Pinpoint the cell where the given text exists, returning its (X, Y) midpoint coordinate. 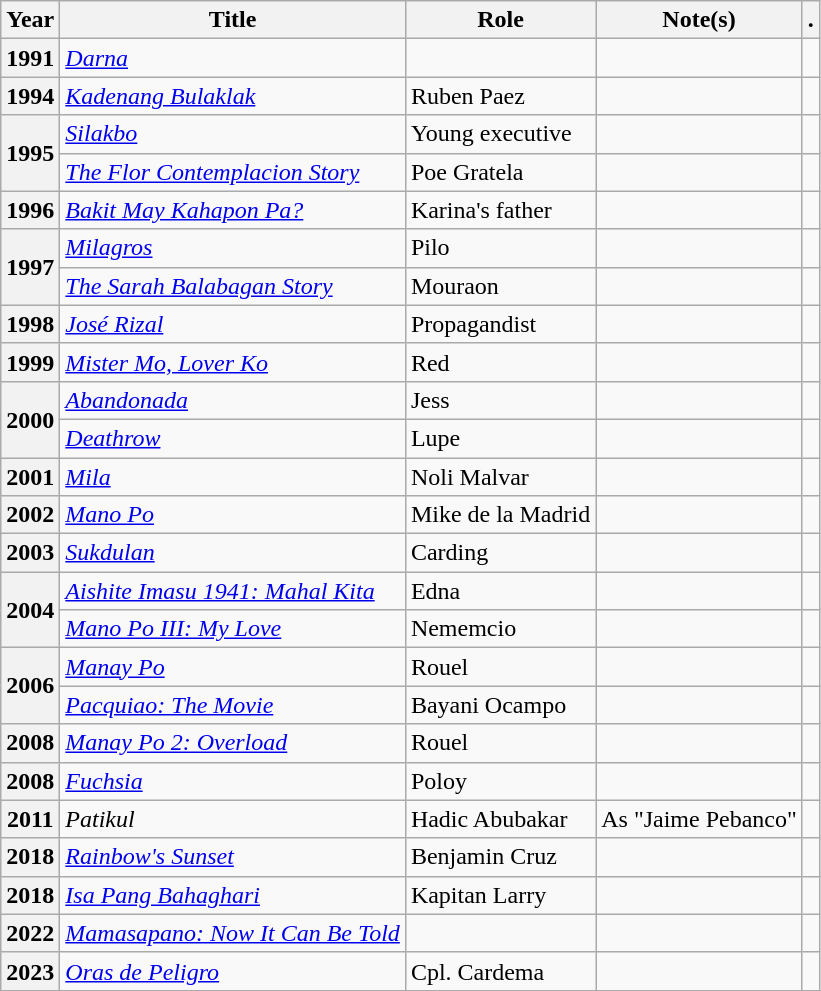
Manay Po 2: Overload (233, 743)
Oras de Peligro (233, 971)
2006 (30, 686)
Pilo (500, 248)
1996 (30, 210)
The Flor Contemplacion Story (233, 172)
Silakbo (233, 134)
Nememcio (500, 629)
Cpl. Cardema (500, 971)
Mano Po III: My Love (233, 629)
Lupe (500, 438)
Mamasapano: Now It Can Be Told (233, 933)
2003 (30, 553)
Noli Malvar (500, 477)
Propagandist (500, 324)
As "Jaime Pebanco" (700, 819)
Pacquiao: The Movie (233, 705)
1999 (30, 362)
Title (233, 20)
Patikul (233, 819)
2001 (30, 477)
Carding (500, 553)
2023 (30, 971)
1991 (30, 58)
Kapitan Larry (500, 895)
1997 (30, 267)
Abandonada (233, 400)
2022 (30, 933)
Bakit May Kahapon Pa? (233, 210)
Mano Po (233, 515)
Karina's father (500, 210)
José Rizal (233, 324)
Poe Gratela (500, 172)
Young executive (500, 134)
Bayani Ocampo (500, 705)
Fuchsia (233, 781)
2011 (30, 819)
Deathrow (233, 438)
Red (500, 362)
Mouraon (500, 286)
2000 (30, 419)
Hadic Abubakar (500, 819)
Isa Pang Bahaghari (233, 895)
Jess (500, 400)
Darna (233, 58)
Mister Mo, Lover Ko (233, 362)
Year (30, 20)
Manay Po (233, 667)
Benjamin Cruz (500, 857)
Ruben Paez (500, 96)
. (810, 20)
Edna (500, 591)
2002 (30, 515)
2004 (30, 610)
The Sarah Balabagan Story (233, 286)
Milagros (233, 248)
Poloy (500, 781)
1995 (30, 153)
Note(s) (700, 20)
1994 (30, 96)
Sukdulan (233, 553)
Mila (233, 477)
Aishite Imasu 1941: Mahal Kita (233, 591)
Rainbow's Sunset (233, 857)
1998 (30, 324)
Kadenang Bulaklak (233, 96)
Role (500, 20)
Mike de la Madrid (500, 515)
